Extract the (x, y) coordinate from the center of the cell holding the provided text.  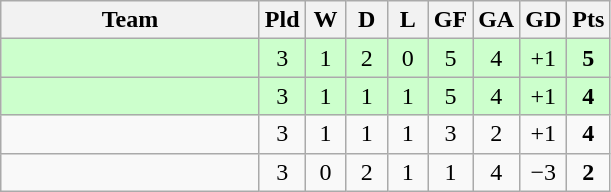
W (326, 20)
GA (496, 20)
Pts (588, 20)
Team (130, 20)
GD (544, 20)
−3 (544, 172)
Pld (282, 20)
GF (450, 20)
L (408, 20)
D (366, 20)
